Return (X, Y) of the center of cell containing provided text 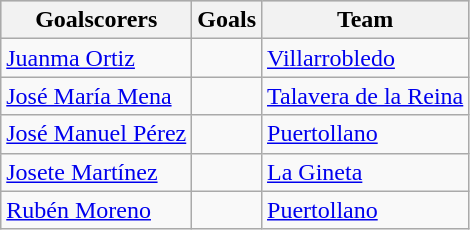
José Manuel Pérez (96, 134)
Rubén Moreno (96, 210)
Villarrobledo (366, 58)
Goalscorers (96, 20)
José María Mena (96, 96)
Talavera de la Reina (366, 96)
Juanma Ortiz (96, 58)
La Gineta (366, 172)
Josete Martínez (96, 172)
Team (366, 20)
Goals (227, 20)
